Determine the (x, y) coordinate at the center of the cell enclosing the given text.  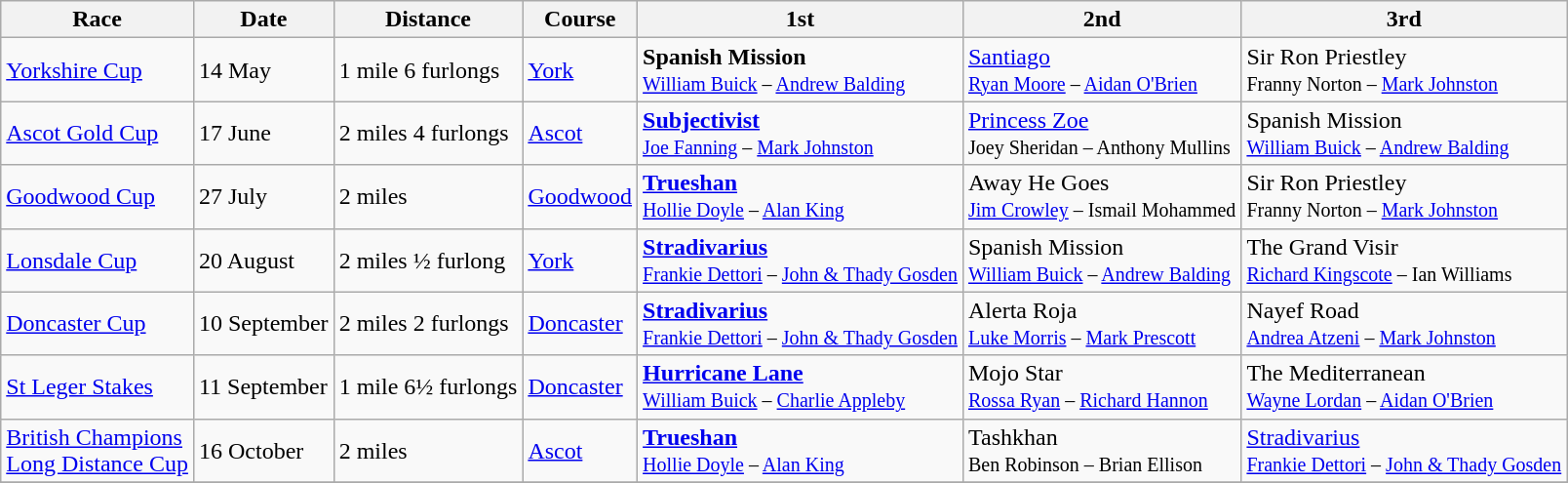
Princess ZoeJoey Sheridan – Anthony Mullins (1102, 133)
20 August (263, 260)
SubjectivistJoe Fanning – Mark Johnston (801, 133)
27 July (263, 197)
Nayef RoadAndrea Atzeni – Mark Johnston (1404, 324)
Lonsdale Cup (98, 260)
SantiagoRyan Moore – Aidan O'Brien (1102, 70)
Mojo StarRossa Ryan – Richard Hannon (1102, 386)
1 mile 6 furlongs (428, 70)
2 miles ½ furlong (428, 260)
The MediterraneanWayne Lordan – Aidan O'Brien (1404, 386)
Race (98, 20)
2 miles 4 furlongs (428, 133)
The Grand VisirRichard Kingscote – Ian Williams (1404, 260)
TashkhanBen Robinson – Brian Ellison (1102, 451)
Yorkshire Cup (98, 70)
17 June (263, 133)
British ChampionsLong Distance Cup (98, 451)
2 miles 2 furlongs (428, 324)
St Leger Stakes (98, 386)
1 mile 6½ furlongs (428, 386)
Hurricane LaneWilliam Buick – Charlie Appleby (801, 386)
Goodwood Cup (98, 197)
3rd (1404, 20)
10 September (263, 324)
14 May (263, 70)
11 September (263, 386)
Distance (428, 20)
Doncaster Cup (98, 324)
Course (580, 20)
1st (801, 20)
16 October (263, 451)
Date (263, 20)
2nd (1102, 20)
Ascot Gold Cup (98, 133)
Away He GoesJim Crowley – Ismail Mohammed (1102, 197)
Alerta RojaLuke Morris – Mark Prescott (1102, 324)
Goodwood (580, 197)
